Determine the (x, y) coordinate at the center of the cell enclosing the given text.  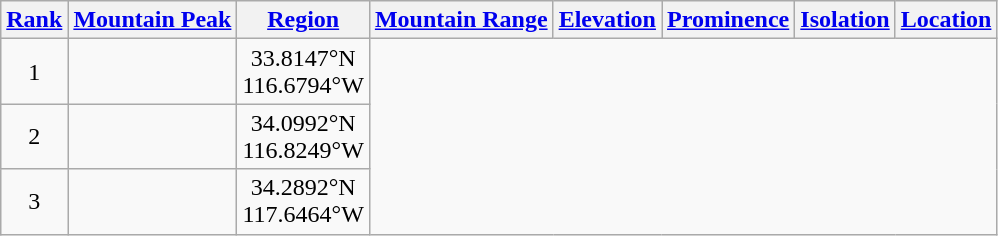
34.0992°N116.8249°W (303, 136)
Prominence (728, 20)
Mountain Peak (152, 20)
33.8147°N116.6794°W (303, 72)
Location (946, 20)
Elevation (607, 20)
Isolation (845, 20)
Region (303, 20)
3 (34, 202)
34.2892°N117.6464°W (303, 202)
Mountain Range (461, 20)
2 (34, 136)
Rank (34, 20)
1 (34, 72)
